Find where the given text appears and provide that cell's center as [x, y] coordinate. 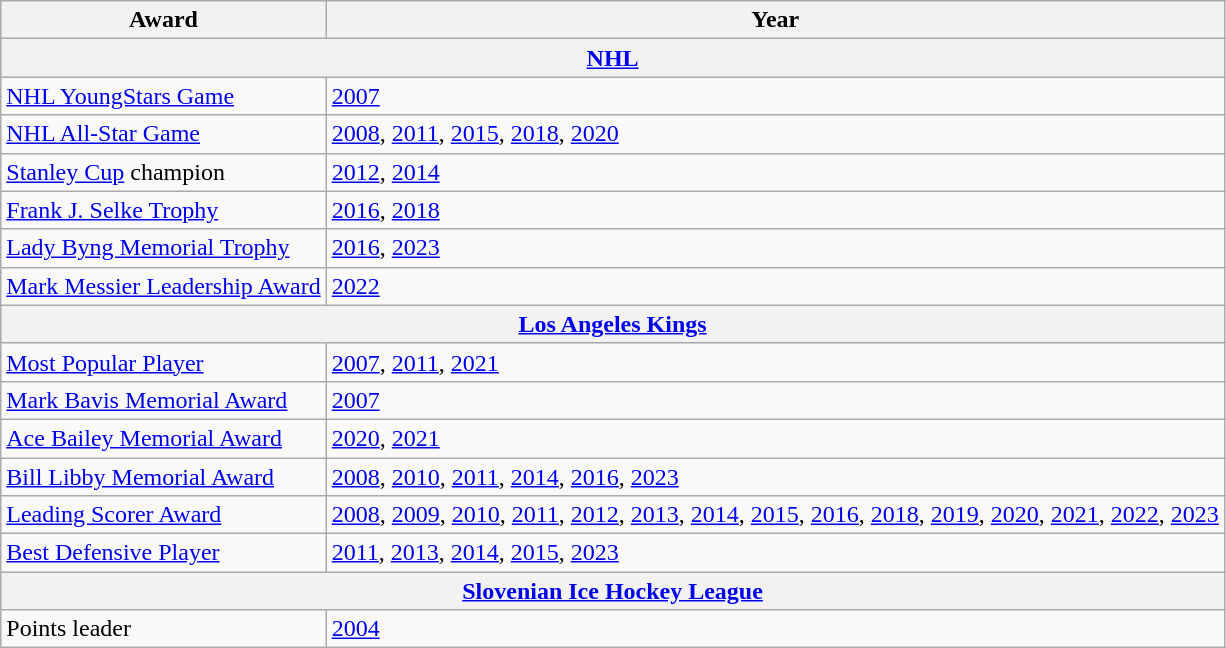
Stanley Cup champion [164, 172]
NHL [613, 58]
2022 [775, 286]
Frank J. Selke Trophy [164, 210]
Most Popular Player [164, 362]
NHL YoungStars Game [164, 96]
Leading Scorer Award [164, 515]
Award [164, 20]
Best Defensive Player [164, 553]
Ace Bailey Memorial Award [164, 438]
Mark Messier Leadership Award [164, 286]
2004 [775, 629]
2008, 2010, 2011, 2014, 2016, 2023 [775, 477]
2016, 2018 [775, 210]
Lady Byng Memorial Trophy [164, 248]
2020, 2021 [775, 438]
Bill Libby Memorial Award [164, 477]
2011, 2013, 2014, 2015, 2023 [775, 553]
2008, 2009, 2010, 2011, 2012, 2013, 2014, 2015, 2016, 2018, 2019, 2020, 2021, 2022, 2023 [775, 515]
2008, 2011, 2015, 2018, 2020 [775, 134]
Points leader [164, 629]
2007, 2011, 2021 [775, 362]
Slovenian Ice Hockey League [613, 591]
Year [775, 20]
2012, 2014 [775, 172]
2016, 2023 [775, 248]
Mark Bavis Memorial Award [164, 400]
Los Angeles Kings [613, 324]
NHL All-Star Game [164, 134]
